Find where the given text appears and provide that cell's center as (X, Y) coordinate. 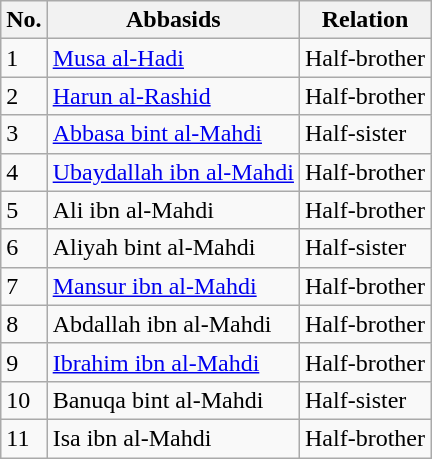
Banuqa bint al-Mahdi (173, 400)
No. (24, 20)
6 (24, 248)
Relation (364, 20)
10 (24, 400)
Ali ibn al-Mahdi (173, 210)
1 (24, 58)
Aliyah bint al-Mahdi (173, 248)
4 (24, 172)
Isa ibn al-Mahdi (173, 438)
Ubaydallah ibn al-Mahdi (173, 172)
7 (24, 286)
9 (24, 362)
Mansur ibn al-Mahdi (173, 286)
Musa al-Hadi (173, 58)
Abbasids (173, 20)
Abdallah ibn al-Mahdi (173, 324)
8 (24, 324)
Harun al-Rashid (173, 96)
3 (24, 134)
11 (24, 438)
5 (24, 210)
Abbasa bint al-Mahdi (173, 134)
Ibrahim ibn al-Mahdi (173, 362)
2 (24, 96)
